Return the (X, Y) coordinate for the center point of the cell that contains the specified text.  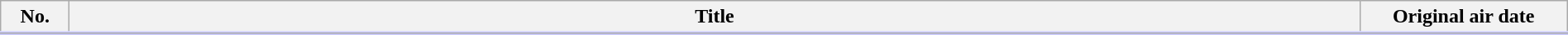
Title (715, 17)
Original air date (1464, 17)
No. (35, 17)
